Extract the (x, y) coordinate from the center of the cell holding the provided text.  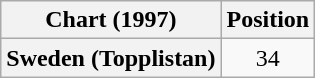
Chart (1997) (111, 20)
Sweden (Topplistan) (111, 58)
Position (268, 20)
34 (268, 58)
